Capture the cell that displays the provided text and extract its [X, Y] central coordinate. 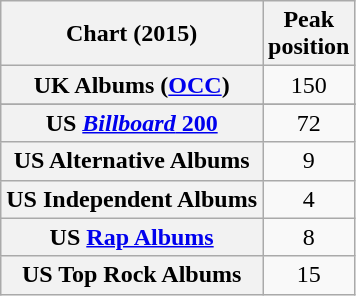
Peakposition [309, 34]
Chart (2015) [132, 34]
72 [309, 123]
US Top Rock Albums [132, 275]
15 [309, 275]
9 [309, 161]
UK Albums (OCC) [132, 85]
US Billboard 200 [132, 123]
US Alternative Albums [132, 161]
8 [309, 237]
4 [309, 199]
US Rap Albums [132, 237]
US Independent Albums [132, 199]
150 [309, 85]
